Return (X, Y) of the center of cell containing provided text 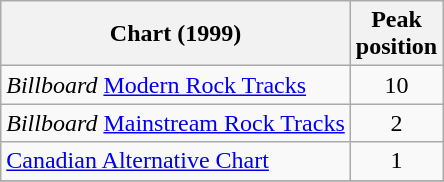
2 (396, 123)
1 (396, 161)
Peakposition (396, 34)
10 (396, 85)
Billboard Modern Rock Tracks (176, 85)
Canadian Alternative Chart (176, 161)
Chart (1999) (176, 34)
Billboard Mainstream Rock Tracks (176, 123)
